Find where the given text appears and provide that cell's center as [X, Y] coordinate. 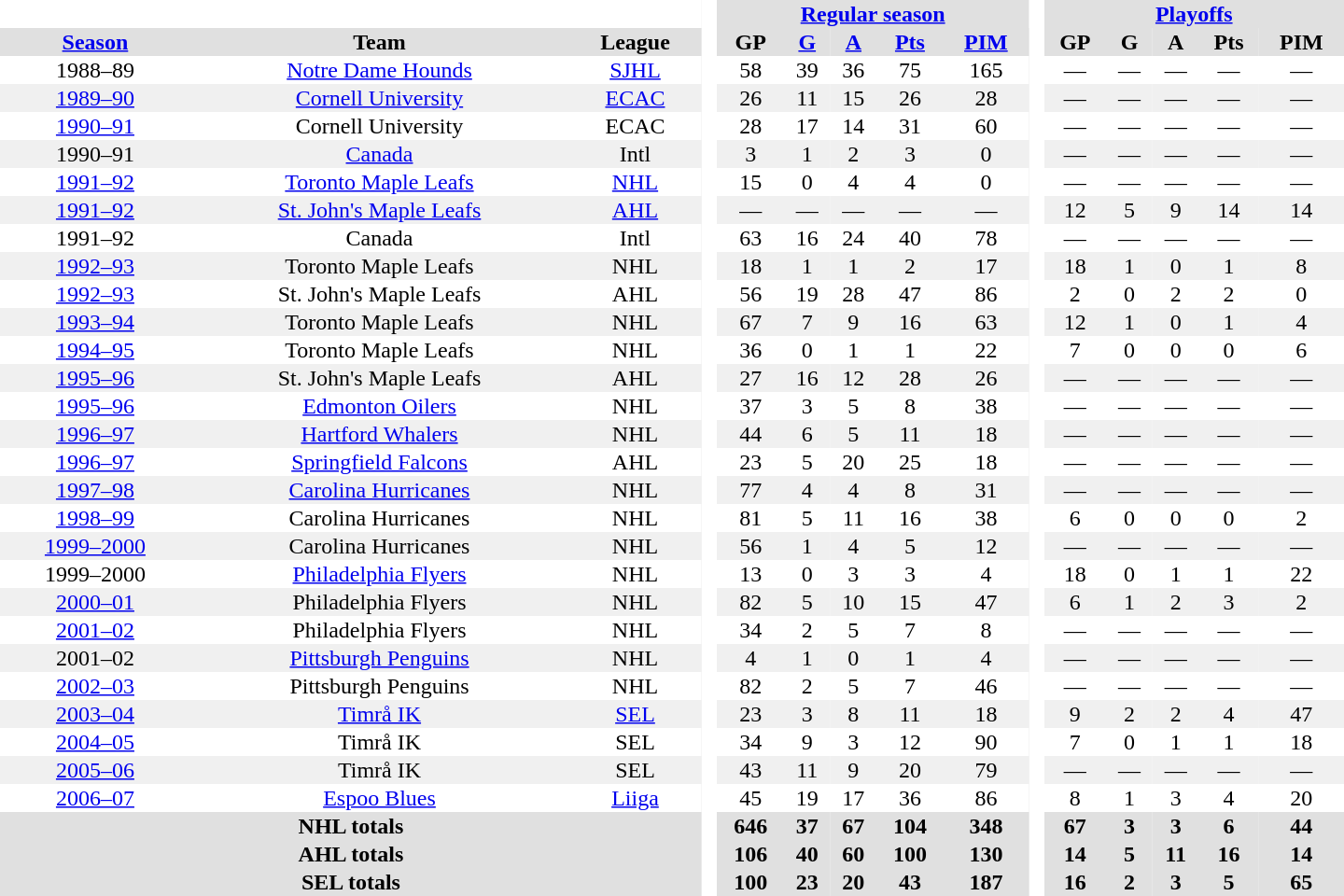
25 [910, 462]
58 [750, 70]
90 [986, 742]
Playoffs [1195, 14]
27 [750, 378]
NHL totals [351, 826]
81 [750, 518]
2005–06 [95, 770]
Liiga [635, 798]
Notre Dame Hounds [379, 70]
SJHL [635, 70]
League [635, 42]
24 [854, 238]
39 [807, 70]
79 [986, 770]
Springfield Falcons [379, 462]
2004–05 [95, 742]
AHL totals [351, 854]
1993–94 [95, 322]
45 [750, 798]
13 [750, 574]
Season [95, 42]
Team [379, 42]
1998–99 [95, 518]
Hartford Whalers [379, 434]
1989–90 [95, 98]
SEL totals [351, 882]
165 [986, 70]
106 [750, 854]
10 [854, 602]
2002–03 [95, 686]
77 [750, 490]
2003–04 [95, 714]
1994–95 [95, 350]
78 [986, 238]
2000–01 [95, 602]
130 [986, 854]
187 [986, 882]
646 [750, 826]
2006–07 [95, 798]
104 [910, 826]
1988–89 [95, 70]
Regular season [873, 14]
75 [910, 70]
65 [1301, 882]
Edmonton Oilers [379, 406]
348 [986, 826]
Espoo Blues [379, 798]
46 [986, 686]
1997–98 [95, 490]
